Find where the given text appears and provide that cell's center as [X, Y] coordinate. 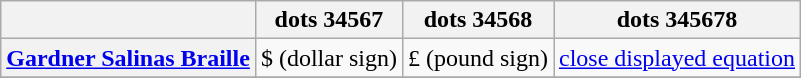
$ (dollar sign) [328, 58]
dots 345678 [678, 20]
dots 34567 [328, 20]
Gardner Salinas Braille [128, 58]
dots 34568 [478, 20]
close displayed equation [678, 58]
£ (pound sign) [478, 58]
